Determine the (x, y) coordinate at the center of the cell enclosing the given text.  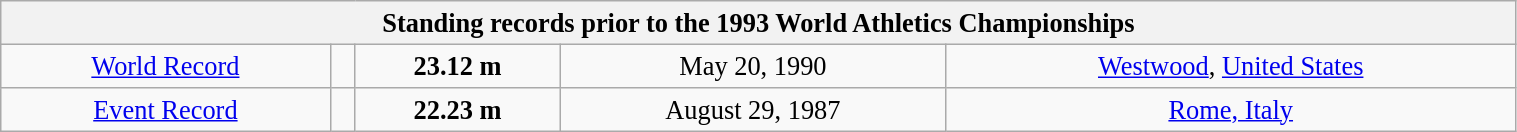
August 29, 1987 (752, 109)
Standing records prior to the 1993 World Athletics Championships (758, 22)
Rome, Italy (1230, 109)
23.12 m (458, 66)
Event Record (166, 109)
World Record (166, 66)
22.23 m (458, 109)
May 20, 1990 (752, 66)
Westwood, United States (1230, 66)
